Pinpoint the cell where the given text exists, returning its (x, y) midpoint coordinate. 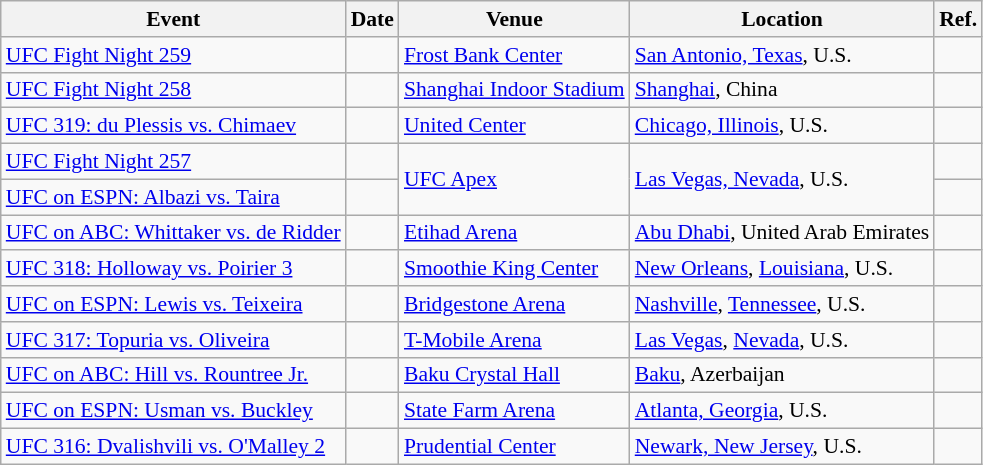
Prudential Center (514, 447)
Bridgestone Arena (514, 304)
UFC on ESPN: Lewis vs. Teixeira (174, 304)
UFC 317: Topuria vs. Oliveira (174, 340)
Shanghai, China (782, 90)
UFC Fight Night 257 (174, 162)
UFC Fight Night 258 (174, 90)
UFC on ABC: Whittaker vs. de Ridder (174, 233)
Location (782, 19)
UFC Fight Night 259 (174, 55)
UFC on ESPN: Albazi vs. Taira (174, 197)
Nashville, Tennessee, U.S. (782, 304)
Venue (514, 19)
State Farm Arena (514, 411)
UFC 316: Dvalishvili vs. O'Malley 2 (174, 447)
Smoothie King Center (514, 269)
United Center (514, 126)
Abu Dhabi, United Arab Emirates (782, 233)
Date (372, 19)
Etihad Arena (514, 233)
UFC 318: Holloway vs. Poirier 3 (174, 269)
Chicago, Illinois, U.S. (782, 126)
UFC on ABC: Hill vs. Rountree Jr. (174, 375)
San Antonio, Texas, U.S. (782, 55)
Frost Bank Center (514, 55)
Ref. (958, 19)
Shanghai Indoor Stadium (514, 90)
UFC on ESPN: Usman vs. Buckley (174, 411)
Newark, New Jersey, U.S. (782, 447)
Event (174, 19)
UFC 319: du Plessis vs. Chimaev (174, 126)
UFC Apex (514, 180)
New Orleans, Louisiana, U.S. (782, 269)
Baku, Azerbaijan (782, 375)
Atlanta, Georgia, U.S. (782, 411)
Baku Crystal Hall (514, 375)
T-Mobile Arena (514, 340)
